Determine the (X, Y) coordinate at the center of the cell enclosing the given text.  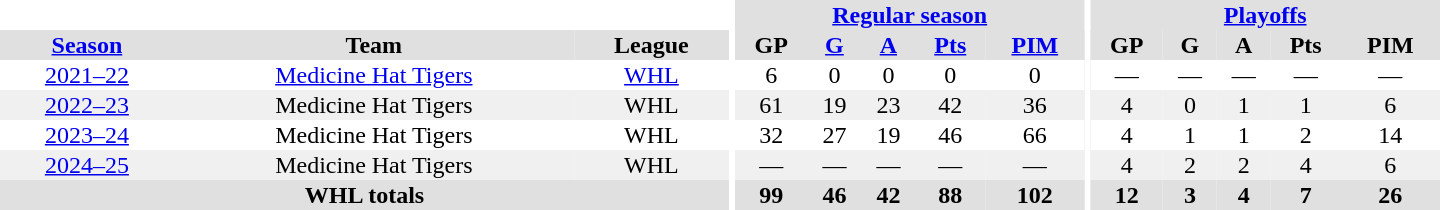
Season (87, 45)
2024–25 (87, 165)
League (652, 45)
Regular season (910, 15)
36 (1034, 105)
27 (835, 135)
2021–22 (87, 75)
WHL totals (364, 195)
3 (1190, 195)
26 (1390, 195)
2023–24 (87, 135)
7 (1306, 195)
12 (1126, 195)
2022–23 (87, 105)
Team (374, 45)
14 (1390, 135)
Playoffs (1265, 15)
88 (950, 195)
102 (1034, 195)
99 (772, 195)
32 (772, 135)
66 (1034, 135)
61 (772, 105)
23 (888, 105)
